Output the [X, Y] coordinate of the center of the cell containing the given text.  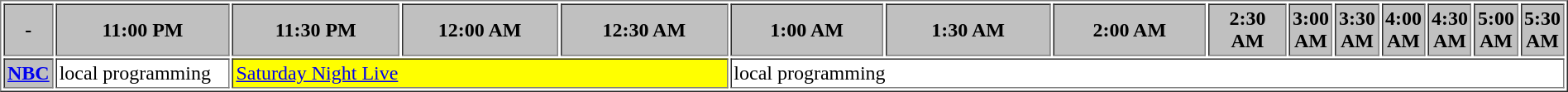
4:30 AM [1449, 30]
12:30 AM [644, 30]
11:30 PM [316, 30]
11:00 PM [142, 30]
4:00 AM [1403, 30]
12:00 AM [480, 30]
3:00 AM [1310, 30]
Saturday Night Live [480, 73]
5:00 AM [1495, 30]
2:30 AM [1248, 30]
2:00 AM [1130, 30]
3:30 AM [1356, 30]
5:30 AM [1542, 30]
1:30 AM [968, 30]
- [28, 30]
1:00 AM [807, 30]
NBC [28, 73]
